Scan for the cell matching the given text and deliver its (X, Y) coordinate at center. 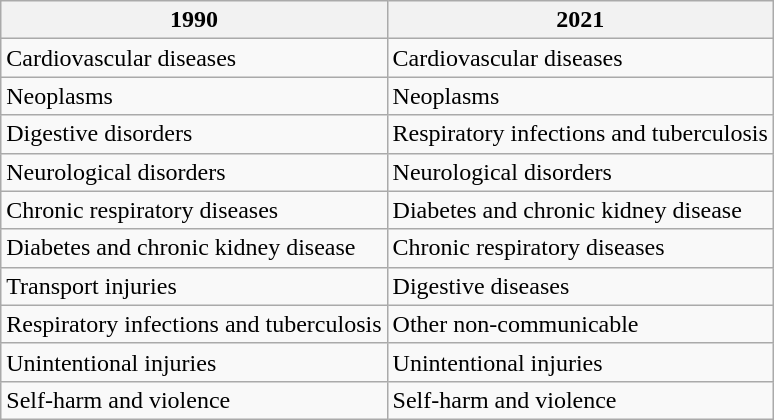
Transport injuries (194, 286)
Digestive disorders (194, 134)
Other non-communicable (580, 324)
Digestive diseases (580, 286)
1990 (194, 20)
2021 (580, 20)
